For the text-containing cell, return its midpoint in [x, y] coordinate format. 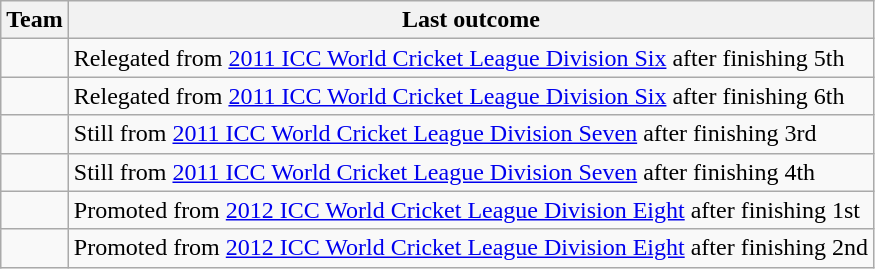
Still from 2011 ICC World Cricket League Division Seven after finishing 4th [470, 172]
Promoted from 2012 ICC World Cricket League Division Eight after finishing 2nd [470, 248]
Relegated from 2011 ICC World Cricket League Division Six after finishing 5th [470, 58]
Still from 2011 ICC World Cricket League Division Seven after finishing 3rd [470, 134]
Relegated from 2011 ICC World Cricket League Division Six after finishing 6th [470, 96]
Last outcome [470, 20]
Team [35, 20]
Promoted from 2012 ICC World Cricket League Division Eight after finishing 1st [470, 210]
